Capture the cell that displays the provided text and extract its (x, y) central coordinate. 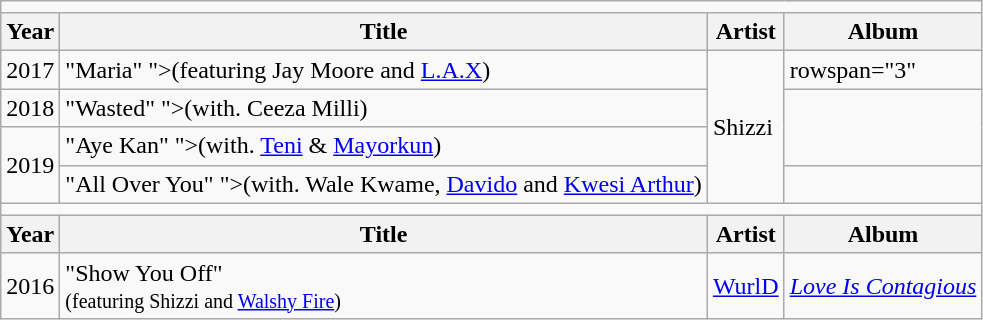
2017 (30, 70)
Shizzi (746, 127)
"Maria" ">(featuring Jay Moore and L.A.X) (384, 70)
"Wasted" ">(with. Ceeza Milli) (384, 108)
2016 (30, 286)
WurlD (746, 286)
"Aye Kan" ">(with. Teni & Mayorkun) (384, 146)
Love Is Contagious (883, 286)
2019 (30, 165)
"All Over You" ">(with. Wale Kwame, Davido and Kwesi Arthur) (384, 184)
2018 (30, 108)
rowspan="3" (883, 70)
"Show You Off"(featuring Shizzi and Walshy Fire) (384, 286)
